For the text-containing cell, return its midpoint in (X, Y) coordinate format. 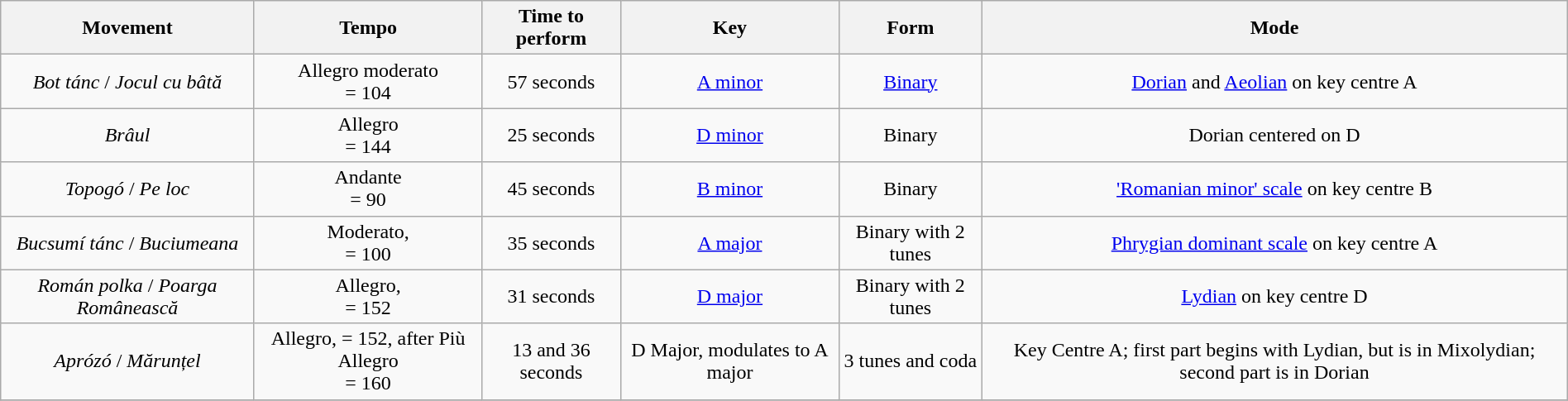
25 seconds (551, 136)
A major (729, 243)
Allegro = 144 (368, 136)
Andante = 90 (368, 189)
A minor (729, 81)
Form (911, 28)
Key (729, 28)
D minor (729, 136)
B minor (729, 189)
Key Centre A; first part begins with Lydian, but is in Mixolydian; second part is in Dorian (1274, 361)
Allegro, = 152 (368, 296)
Allegro moderato = 104 (368, 81)
Bot tánc / Jocul cu bâtă (127, 81)
31 seconds (551, 296)
13 and 36 seconds (551, 361)
45 seconds (551, 189)
'Romanian minor' scale on key centre B (1274, 189)
Tempo (368, 28)
D Major, modulates to A major (729, 361)
3 tunes and coda (911, 361)
Phrygian dominant scale on key centre A (1274, 243)
Moderato, = 100 (368, 243)
Bucsumí tánc / Buciumeana (127, 243)
Dorian and Aeolian on key centre A (1274, 81)
Brâul (127, 136)
Movement (127, 28)
Aprózó / Mărunțel (127, 361)
D major (729, 296)
Lydian on key centre D (1274, 296)
Allegro, = 152, after Più Allegro = 160 (368, 361)
Topogó / Pe loc (127, 189)
Mode (1274, 28)
35 seconds (551, 243)
57 seconds (551, 81)
Dorian centered on D (1274, 136)
Román polka / Poarga Românească (127, 296)
Time to perform (551, 28)
